Identify which cell holds the provided text, then report its [X, Y] central coordinate. 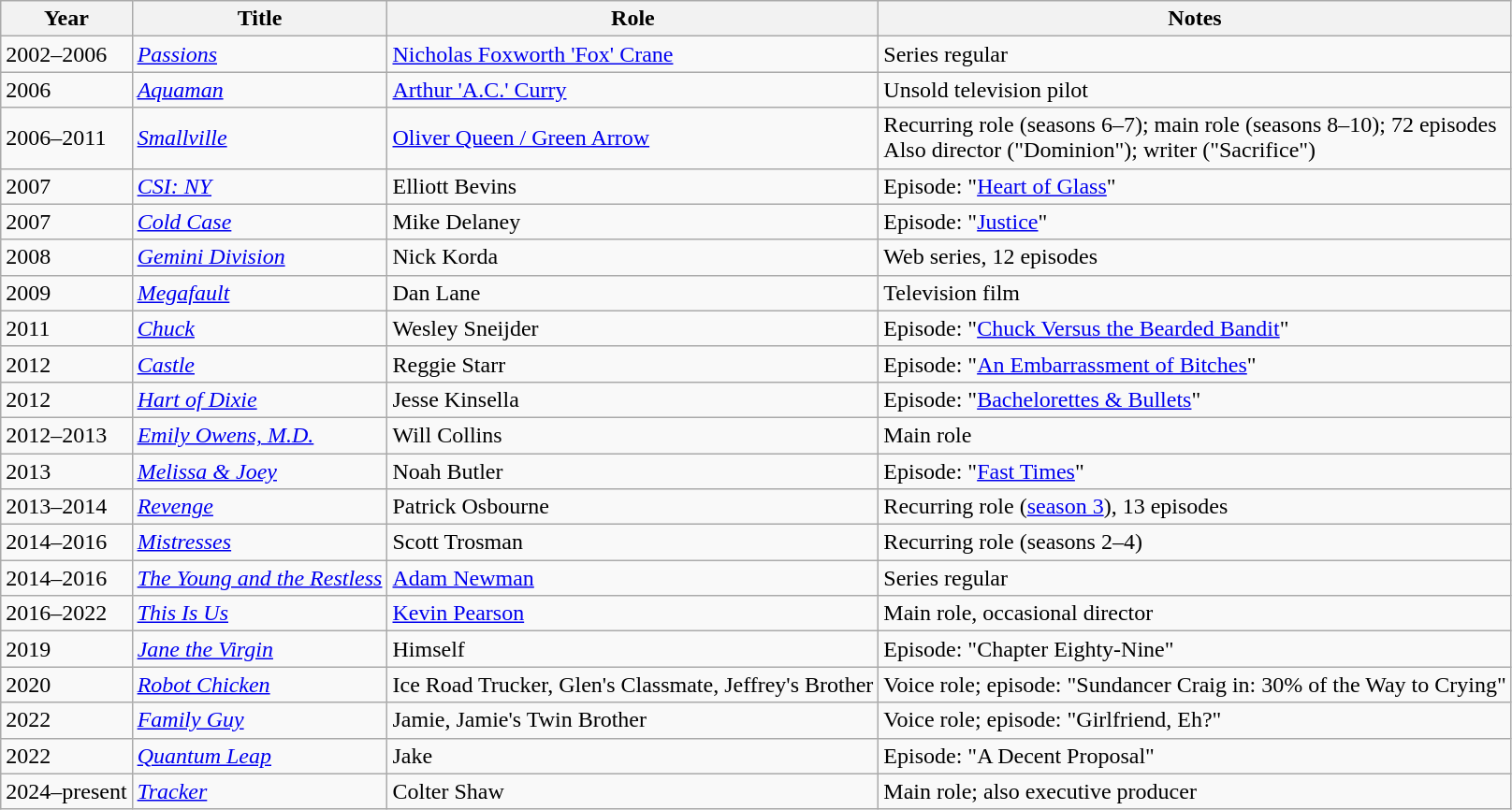
Episode: "Fast Times" [1195, 470]
Episode: "A Decent Proposal" [1195, 756]
Emily Owens, M.D. [260, 435]
Quantum Leap [260, 756]
2009 [66, 293]
2008 [66, 257]
Tracker [260, 791]
Colter Shaw [632, 791]
Hart of Dixie [260, 399]
Web series, 12 episodes [1195, 257]
Title [260, 19]
Chuck [260, 328]
Episode: "Bachelorettes & Bullets" [1195, 399]
Adam Newman [632, 578]
Elliott Bevins [632, 186]
Jamie, Jamie's Twin Brother [632, 720]
2002–2006 [66, 54]
2011 [66, 328]
Passions [260, 54]
Gemini Division [260, 257]
Himself [632, 649]
2016–2022 [66, 614]
Recurring role (seasons 6–7); main role (seasons 8–10); 72 episodesAlso director ("Dominion"); writer ("Sacrifice") [1195, 138]
Nicholas Foxworth 'Fox' Crane [632, 54]
Megafault [260, 293]
Jane the Virgin [260, 649]
Mistresses [260, 542]
Mike Delaney [632, 222]
Family Guy [260, 720]
Smallville [260, 138]
Main role, occasional director [1195, 614]
Episode: "An Embarrassment of Bitches" [1195, 364]
Patrick Osbourne [632, 507]
2013 [66, 470]
Cold Case [260, 222]
Episode: "Heart of Glass" [1195, 186]
Noah Butler [632, 470]
2013–2014 [66, 507]
Jesse Kinsella [632, 399]
Nick Korda [632, 257]
Wesley Sneijder [632, 328]
2006 [66, 90]
Episode: "Chuck Versus the Bearded Bandit" [1195, 328]
2012–2013 [66, 435]
Melissa & Joey [260, 470]
Oliver Queen / Green Arrow [632, 138]
Recurring role (seasons 2–4) [1195, 542]
Will Collins [632, 435]
Castle [260, 364]
CSI: NY [260, 186]
Role [632, 19]
Revenge [260, 507]
Scott Trosman [632, 542]
Notes [1195, 19]
2019 [66, 649]
Episode: "Justice" [1195, 222]
Jake [632, 756]
Voice role; episode: "Sundancer Craig in: 30% of the Way to Crying" [1195, 685]
Aquaman [260, 90]
Episode: "Chapter Eighty-Nine" [1195, 649]
This Is Us [260, 614]
Unsold television pilot [1195, 90]
Television film [1195, 293]
Robot Chicken [260, 685]
2020 [66, 685]
Year [66, 19]
Reggie Starr [632, 364]
Main role; also executive producer [1195, 791]
Main role [1195, 435]
Dan Lane [632, 293]
Kevin Pearson [632, 614]
Arthur 'A.C.' Curry [632, 90]
2006–2011 [66, 138]
Recurring role (season 3), 13 episodes [1195, 507]
Voice role; episode: "Girlfriend, Eh?" [1195, 720]
2024–present [66, 791]
The Young and the Restless [260, 578]
Ice Road Trucker, Glen's Classmate, Jeffrey's Brother [632, 685]
